Identify which cell holds the provided text, then report its [x, y] central coordinate. 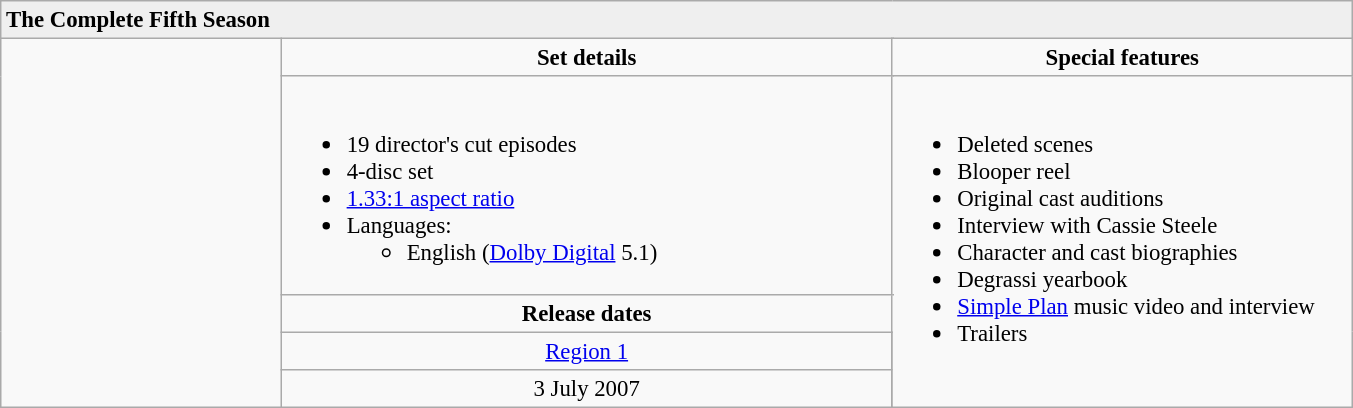
Region 1 [586, 351]
Special features [1122, 58]
The Complete Fifth Season [677, 20]
Set details [586, 58]
19 director's cut episodes4-disc set1.33:1 aspect ratioLanguages:English (Dolby Digital 5.1) [586, 185]
3 July 2007 [586, 388]
Release dates [586, 313]
